Return (X, Y) of the center of cell containing provided text 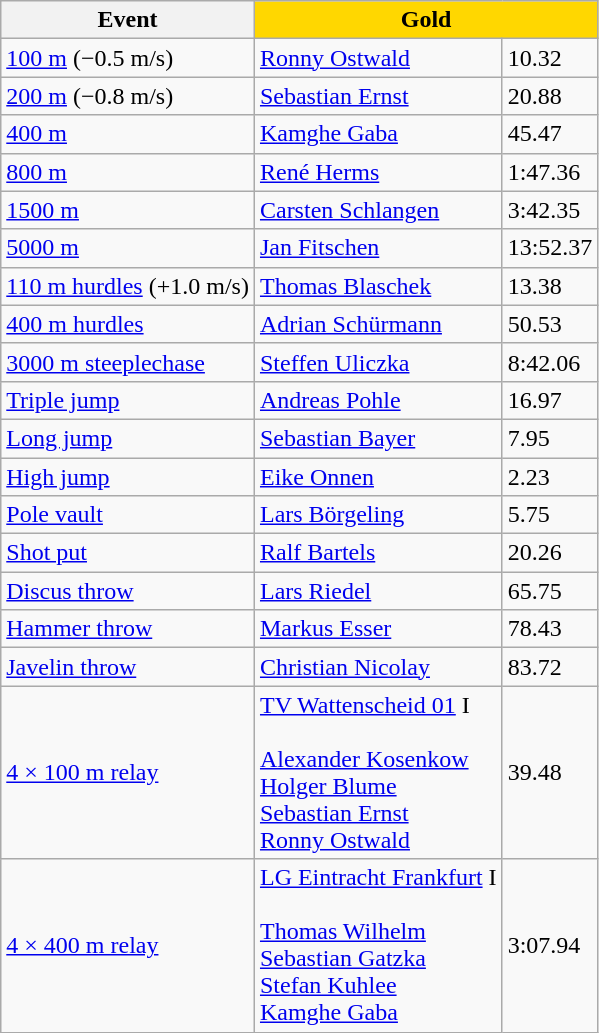
39.48 (550, 772)
1500 m (128, 210)
Event (128, 20)
Steffen Uliczka (378, 362)
400 m (128, 134)
René Herms (378, 172)
Markus Esser (378, 629)
Adrian Schürmann (378, 324)
Jan Fitschen (378, 248)
Andreas Pohle (378, 400)
1:47.36 (550, 172)
Lars Börgeling (378, 515)
Sebastian Bayer (378, 438)
High jump (128, 477)
10.32 (550, 58)
Eike Onnen (378, 477)
200 m (−0.8 m/s) (128, 96)
Javelin throw (128, 667)
TV Wattenscheid 01 I Alexander Kosenkow Holger Blume Sebastian Ernst Ronny Ostwald (378, 772)
45.47 (550, 134)
Lars Riedel (378, 591)
20.88 (550, 96)
Christian Nicolay (378, 667)
Thomas Blaschek (378, 286)
800 m (128, 172)
Hammer throw (128, 629)
Triple jump (128, 400)
100 m (−0.5 m/s) (128, 58)
78.43 (550, 629)
Long jump (128, 438)
16.97 (550, 400)
4 × 100 m relay (128, 772)
110 m hurdles (+1.0 m/s) (128, 286)
7.95 (550, 438)
Sebastian Ernst (378, 96)
Ralf Bartels (378, 553)
LG Eintracht Frankfurt I Thomas Wilhelm Sebastian Gatzka Stefan Kuhlee Kamghe Gaba (378, 946)
Discus throw (128, 591)
5000 m (128, 248)
5.75 (550, 515)
65.75 (550, 591)
4 × 400 m relay (128, 946)
3:42.35 (550, 210)
83.72 (550, 667)
13:52.37 (550, 248)
3000 m steeplechase (128, 362)
Kamghe Gaba (378, 134)
20.26 (550, 553)
8:42.06 (550, 362)
2.23 (550, 477)
Gold (426, 20)
Pole vault (128, 515)
Carsten Schlangen (378, 210)
13.38 (550, 286)
3:07.94 (550, 946)
400 m hurdles (128, 324)
Ronny Ostwald (378, 58)
Shot put (128, 553)
50.53 (550, 324)
